Extract the (X, Y) coordinate from the center of the cell holding the provided text.  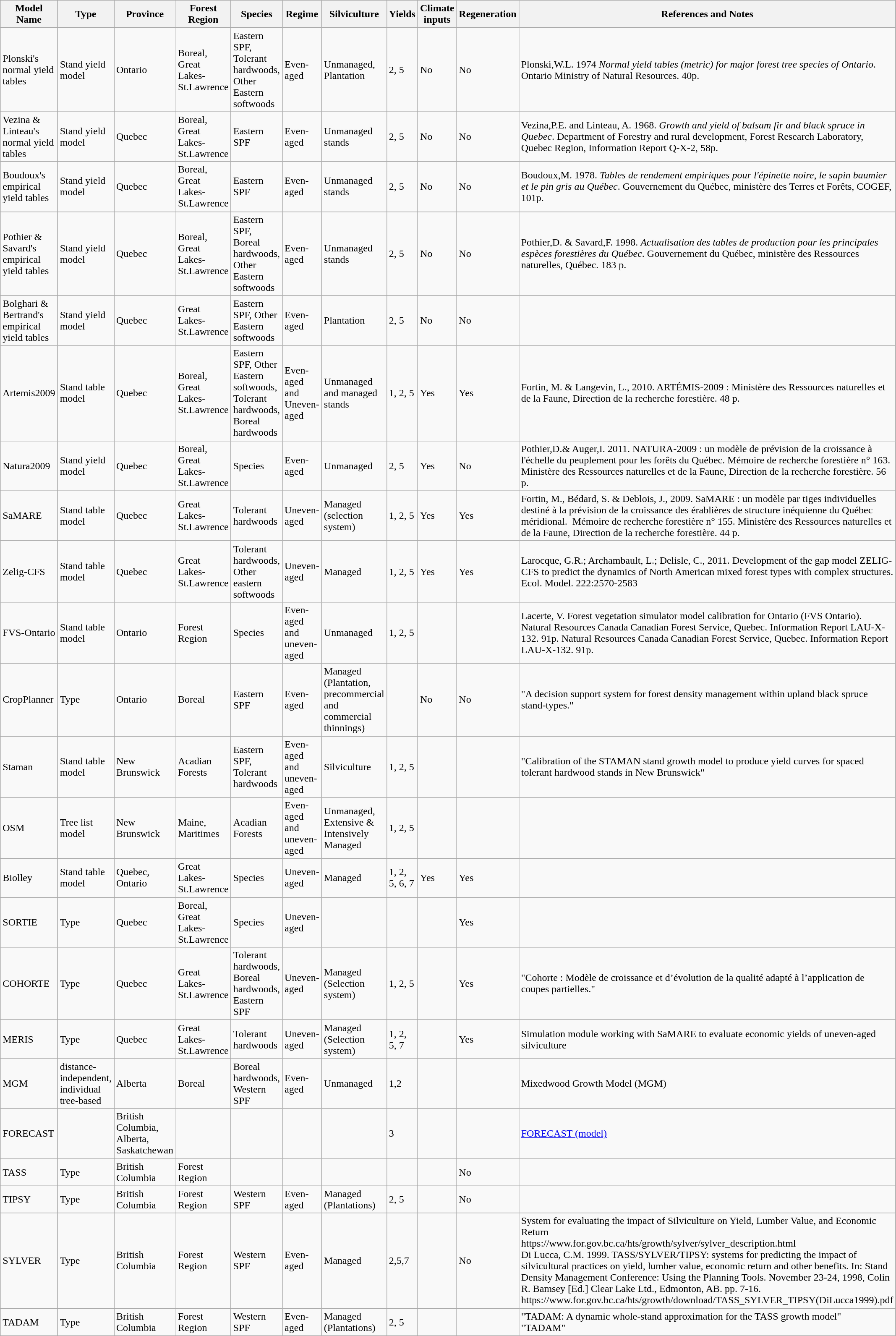
SYLVER (29, 1261)
Tolerant hardwoods, Other eastern softwoods (256, 571)
British Columbia, Alberta, Saskatchewan (145, 1133)
Regeneration (488, 14)
Biolley (29, 878)
TADAM (29, 1322)
Tree list model (86, 828)
"TADAM: A dynamic whole-stand approximation for the TASS growth model""TADAM" (707, 1322)
Eastern SPF, Boreal hardwoods, Other Eastern softwoods (256, 254)
Unmanaged, Extensive & Intensively Managed (354, 828)
Fortin, M. & Langevin, L., 2010. ARTÉMIS-2009 : Ministère des Ressources naturelles et de la Faune, Direction de la recherche forestière. 48 p. (707, 393)
SORTIE (29, 923)
TIPSY (29, 1200)
Yields (402, 14)
Bolghari & Bertrand's empirical yield tables (29, 321)
Tolerant hardwoods, Boreal hardwoods, Eastern SPF (256, 984)
2,5,7 (402, 1261)
1, 2, 5, 7 (402, 1039)
1, 2, 5, 6, 7 (402, 878)
3 (402, 1133)
CropPlanner (29, 699)
Pothier & Savard's empirical yield tables (29, 254)
Climate inputs (437, 14)
distance-independent, individual tree-based (86, 1084)
FORECAST (29, 1133)
FORECAST (model) (707, 1133)
Model Name (29, 14)
"Calibration of the STAMAN stand growth model to produce yield curves for spaced tolerant hardwood stands in New Brunswick" (707, 767)
SaMARE (29, 515)
"Cohorte : Modèle de croissance et d’évolution de la qualité adapté à l’application de coupes partielles." (707, 984)
Eastern SPF, Other Eastern softwoods (256, 321)
FVS-Ontario (29, 633)
Unmanaged, Plantation (354, 70)
Maine, Maritimes (204, 828)
Plonski's normal yield tables (29, 70)
Zelig-CFS (29, 571)
Eastern SPF, Tolerant hardwoods, Other Eastern softwoods (256, 70)
Staman (29, 767)
Managed (Plantation, precommercial and commercial thinnings) (354, 699)
Boudoux's empirical yield tables (29, 186)
Eastern SPF, Tolerant hardwoods (256, 767)
Even-aged and Uneven-aged (302, 393)
Mixedwood Growth Model (MGM) (707, 1084)
Managed (selection system) (354, 515)
Simulation module working with SaMARE to evaluate economic yields of uneven-aged silviculture (707, 1039)
Plantation (354, 321)
Unmanaged and managed stands (354, 393)
1,2 (402, 1084)
References and Notes (707, 14)
OSM (29, 828)
Eastern SPF, Other Eastern softwoods, Tolerant hardwoods, Boreal hardwoods (256, 393)
Plonski,W.L. 1974 Normal yield tables (metric) for major forest tree species of Ontario. Ontario Ministry of Natural Resources. 40p. (707, 70)
"A decision support system for forest density management within upland black spruce stand-types." (707, 699)
Artemis2009 (29, 393)
MERIS (29, 1039)
TASS (29, 1172)
Boreal hardwoods, Western SPF (256, 1084)
COHORTE (29, 984)
Vezina & Linteau's normal yield tables (29, 137)
MGM (29, 1084)
Alberta (145, 1084)
Quebec, Ontario (145, 878)
Province (145, 14)
Regime (302, 14)
Natura2009 (29, 466)
